Return the (x, y) coordinate for the center point of the cell that contains the specified text.  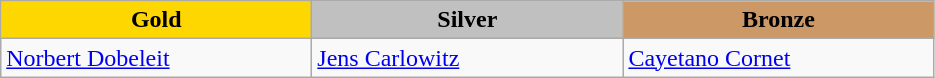
Jens Carlowitz (468, 58)
Bronze (778, 20)
Gold (156, 20)
Cayetano Cornet (778, 58)
Silver (468, 20)
Norbert Dobeleit (156, 58)
